Output the (x, y) coordinate of the center of the cell containing the given text.  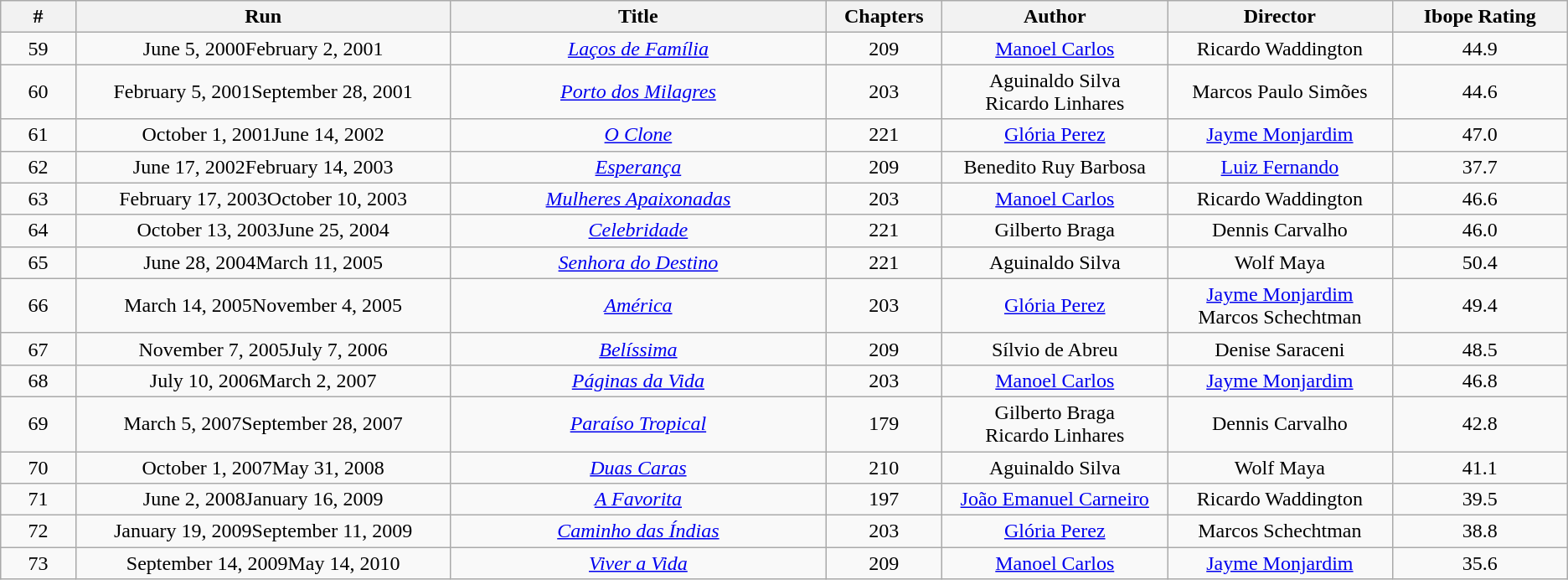
50.4 (1479, 262)
Senhora do Destino (638, 262)
Denise Saraceni (1280, 349)
Porto dos Milagres (638, 92)
73 (39, 563)
Esperança (638, 167)
Páginas da Vida (638, 381)
March 14, 2005November 4, 2005 (263, 305)
June 28, 2004March 11, 2005 (263, 262)
47.0 (1479, 135)
41.1 (1479, 467)
Title (638, 17)
Celebridade (638, 230)
Chapters (885, 17)
39.5 (1479, 500)
Benedito Ruy Barbosa (1055, 167)
44.9 (1479, 49)
February 5, 2001September 28, 2001 (263, 92)
38.8 (1479, 531)
January 19, 2009September 11, 2009 (263, 531)
46.6 (1479, 199)
Mulheres Apaixonadas (638, 199)
48.5 (1479, 349)
66 (39, 305)
35.6 (1479, 563)
Author (1055, 17)
197 (885, 500)
Gilberto Braga Ricardo Linhares (1055, 424)
70 (39, 467)
72 (39, 531)
62 (39, 167)
68 (39, 381)
Marcos Schechtman (1280, 531)
Luiz Fernando (1280, 167)
71 (39, 500)
49.4 (1479, 305)
O Clone (638, 135)
February 17, 2003October 10, 2003 (263, 199)
October 13, 2003June 25, 2004 (263, 230)
67 (39, 349)
Sílvio de Abreu (1055, 349)
October 1, 2007May 31, 2008 (263, 467)
Aguinaldo SilvaRicardo Linhares (1055, 92)
October 1, 2001June 14, 2002 (263, 135)
44.6 (1479, 92)
June 2, 2008January 16, 2009 (263, 500)
September 14, 2009May 14, 2010 (263, 563)
210 (885, 467)
Ibope Rating (1479, 17)
Jayme MonjardimMarcos Schechtman (1280, 305)
Duas Caras (638, 467)
Belíssima (638, 349)
June 17, 2002February 14, 2003 (263, 167)
Director (1280, 17)
69 (39, 424)
Laços de Família (638, 49)
# (39, 17)
60 (39, 92)
Caminho das Índias (638, 531)
37.7 (1479, 167)
Gilberto Braga (1055, 230)
November 7, 2005July 7, 2006 (263, 349)
65 (39, 262)
Run (263, 17)
46.0 (1479, 230)
Marcos Paulo Simões (1280, 92)
A Favorita (638, 500)
46.8 (1479, 381)
Paraíso Tropical (638, 424)
March 5, 2007September 28, 2007 (263, 424)
64 (39, 230)
61 (39, 135)
59 (39, 49)
João Emanuel Carneiro (1055, 500)
Viver a Vida (638, 563)
América (638, 305)
42.8 (1479, 424)
July 10, 2006March 2, 2007 (263, 381)
179 (885, 424)
63 (39, 199)
June 5, 2000February 2, 2001 (263, 49)
